Provide the [X, Y] coordinate of the cell's center where the given text is located.  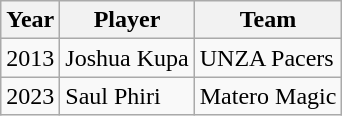
Team [268, 20]
2013 [30, 58]
2023 [30, 96]
Joshua Kupa [127, 58]
Player [127, 20]
Saul Phiri [127, 96]
Year [30, 20]
UNZA Pacers [268, 58]
Matero Magic [268, 96]
